Locate the cell with the specified text and output its [x, y] center coordinate. 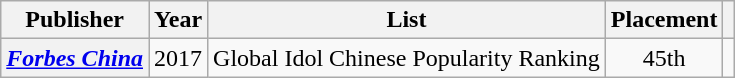
2017 [178, 58]
Forbes China [75, 58]
List [407, 20]
45th [664, 58]
Year [178, 20]
Publisher [75, 20]
Placement [664, 20]
Global Idol Chinese Popularity Ranking [407, 58]
